Scan for the cell matching the given text and deliver its (x, y) coordinate at center. 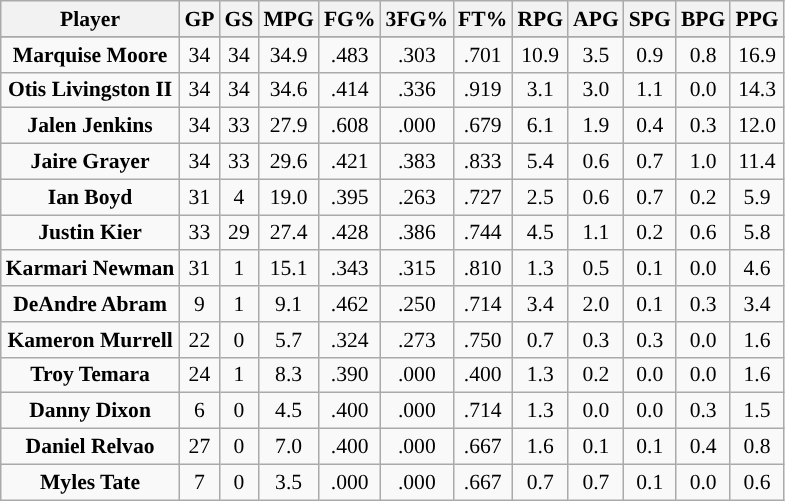
.750 (482, 340)
RPG (540, 19)
22 (199, 340)
5.4 (540, 162)
3FG% (417, 19)
Danny Dixon (90, 411)
.421 (350, 162)
.483 (350, 55)
.919 (482, 90)
11.4 (756, 162)
.744 (482, 233)
.462 (350, 304)
7.0 (288, 447)
.315 (417, 269)
27 (199, 447)
.727 (482, 197)
7 (199, 482)
FG% (350, 19)
3.1 (540, 90)
.324 (350, 340)
16.9 (756, 55)
14.3 (756, 90)
APG (596, 19)
.250 (417, 304)
12.0 (756, 126)
.383 (417, 162)
4 (238, 197)
GP (199, 19)
Kameron Murrell (90, 340)
Daniel Relvao (90, 447)
.336 (417, 90)
.343 (350, 269)
19.0 (288, 197)
24 (199, 375)
Player (90, 19)
9.1 (288, 304)
5.8 (756, 233)
.833 (482, 162)
.386 (417, 233)
GS (238, 19)
0.5 (596, 269)
9 (199, 304)
Troy Temara (90, 375)
.263 (417, 197)
.701 (482, 55)
FT% (482, 19)
3.0 (596, 90)
1.0 (704, 162)
Jalen Jenkins (90, 126)
5.7 (288, 340)
Jaire Grayer (90, 162)
6 (199, 411)
2.0 (596, 304)
34.9 (288, 55)
15.1 (288, 269)
.273 (417, 340)
27.9 (288, 126)
SPG (650, 19)
.395 (350, 197)
Ian Boyd (90, 197)
5.9 (756, 197)
29 (238, 233)
.608 (350, 126)
BPG (704, 19)
Karmari Newman (90, 269)
34.6 (288, 90)
.428 (350, 233)
2.5 (540, 197)
.414 (350, 90)
PPG (756, 19)
MPG (288, 19)
.810 (482, 269)
6.1 (540, 126)
Justin Kier (90, 233)
Myles Tate (90, 482)
Otis Livingston II (90, 90)
8.3 (288, 375)
Marquise Moore (90, 55)
10.9 (540, 55)
DeAndre Abram (90, 304)
.303 (417, 55)
1.9 (596, 126)
.679 (482, 126)
4.6 (756, 269)
29.6 (288, 162)
0.9 (650, 55)
1.5 (756, 411)
.390 (350, 375)
27.4 (288, 233)
